Find where the given text appears and provide that cell's center as [X, Y] coordinate. 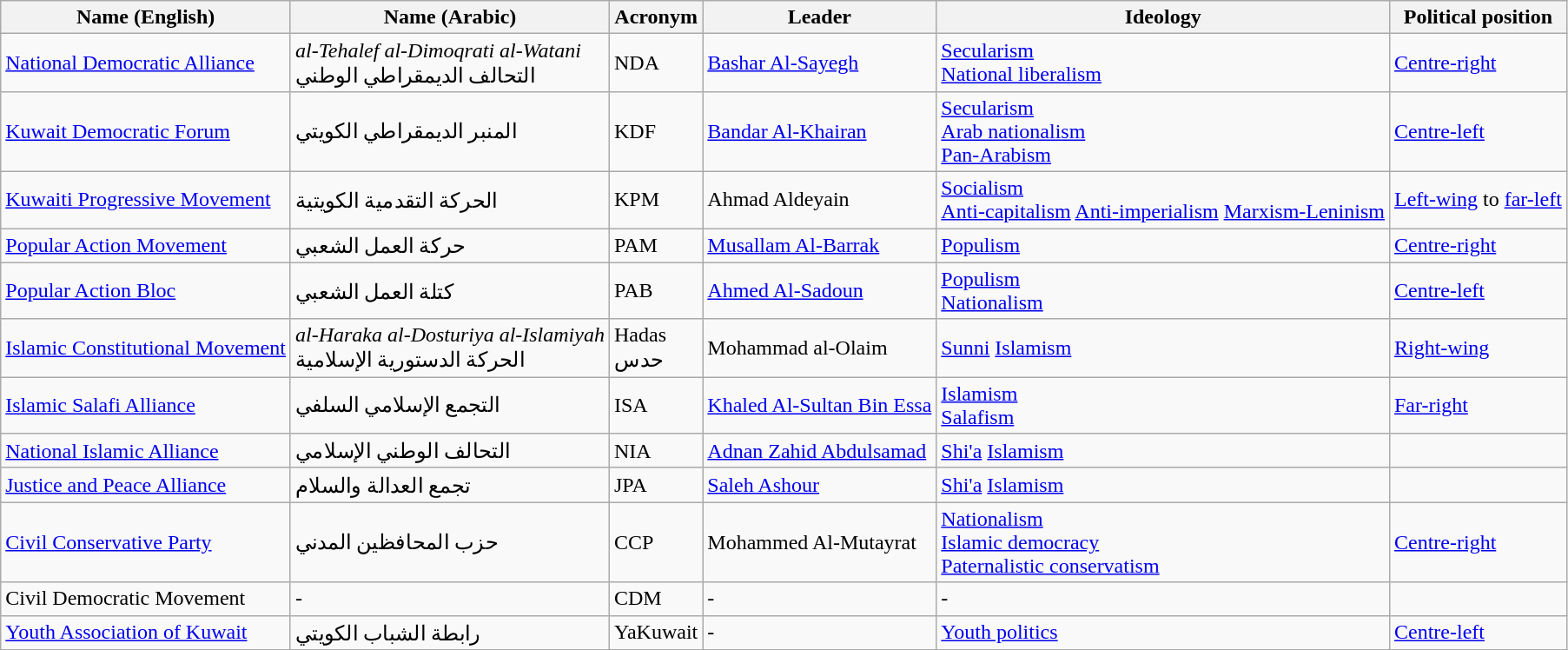
NIA [655, 451]
Right-wing [1478, 348]
Ahmad Aldeyain [820, 200]
Islamic Salafi Alliance [146, 405]
Mohammad al-Olaim [820, 348]
Hadasحدس [655, 348]
Saleh Ashour [820, 485]
Far-right [1478, 405]
Civil Democratic Movement [146, 599]
الحركة التقدمية الكويتية [450, 200]
Populism [1163, 245]
PopulismNationalism [1163, 290]
Youth Association of Kuwait [146, 633]
al-Haraka al-Dosturiya al-Islamiyahالحركة الدستورية الإسلامية [450, 348]
al-Tehalef al-Dimoqrati al-Wataniالتحالف الديمقراطي الوطني [450, 63]
كتلة العمل الشعبي [450, 290]
تجمع العدالة والسلام [450, 485]
Left-wing to far-left [1478, 200]
NationalismIslamic democracyPaternalistic conservatism [1163, 542]
Political position [1478, 17]
KPM [655, 200]
Musallam Al-Barrak [820, 245]
رابطة الشباب الكويتي [450, 633]
CCP [655, 542]
Bashar Al-Sayegh [820, 63]
YaKuwait [655, 633]
JPA [655, 485]
Khaled Al-Sultan Bin Essa [820, 405]
Popular Action Movement [146, 245]
PAM [655, 245]
المنبر الديمقراطي الكويتي [450, 131]
Name (Arabic) [450, 17]
Adnan Zahid Abdulsamad [820, 451]
Kuwaiti Progressive Movement [146, 200]
PAB [655, 290]
CDM [655, 599]
Bandar Al-Khairan [820, 131]
National Islamic Alliance [146, 451]
Justice and Peace Alliance [146, 485]
National Democratic Alliance [146, 63]
SocialismAnti-capitalism Anti-imperialism Marxism-Leninism [1163, 200]
Leader [820, 17]
Mohammed Al-Mutayrat [820, 542]
NDA [655, 63]
التجمع الإسلامي السلفي [450, 405]
KDF [655, 131]
Popular Action Bloc [146, 290]
SecularismArab nationalismPan-Arabism [1163, 131]
حركة العمل الشعبي [450, 245]
التحالف الوطني الإسلامي [450, 451]
Ahmed Al-Sadoun [820, 290]
SecularismNational liberalism [1163, 63]
ISA [655, 405]
Kuwait Democratic Forum [146, 131]
Youth politics [1163, 633]
Ideology [1163, 17]
Civil Conservative Party [146, 542]
Sunni Islamism [1163, 348]
IslamismSalafism [1163, 405]
حزب المحافظين المدني [450, 542]
Name (English) [146, 17]
Acronym [655, 17]
Islamic Constitutional Movement [146, 348]
